For the text-containing cell, return its midpoint in [x, y] coordinate format. 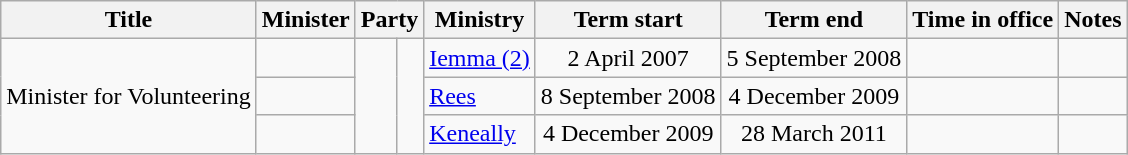
Rees [480, 96]
5 September 2008 [814, 58]
28 March 2011 [814, 134]
Term end [814, 20]
Term start [628, 20]
Minister for Volunteering [128, 96]
Title [128, 20]
Party [389, 20]
2 April 2007 [628, 58]
Keneally [480, 134]
8 September 2008 [628, 96]
Notes [1093, 20]
Iemma (2) [480, 58]
Ministry [480, 20]
Time in office [983, 20]
Minister [306, 20]
